Detect which cell encompasses the target text, then output its [X, Y] center coordinate. 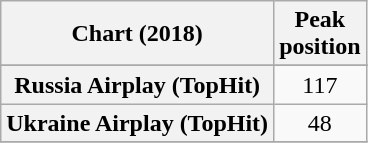
48 [320, 123]
Chart (2018) [138, 34]
Russia Airplay (TopHit) [138, 85]
117 [320, 85]
Ukraine Airplay (TopHit) [138, 123]
Peakposition [320, 34]
